Search for the cell housing the specified text and yield its [X, Y] center coordinate. 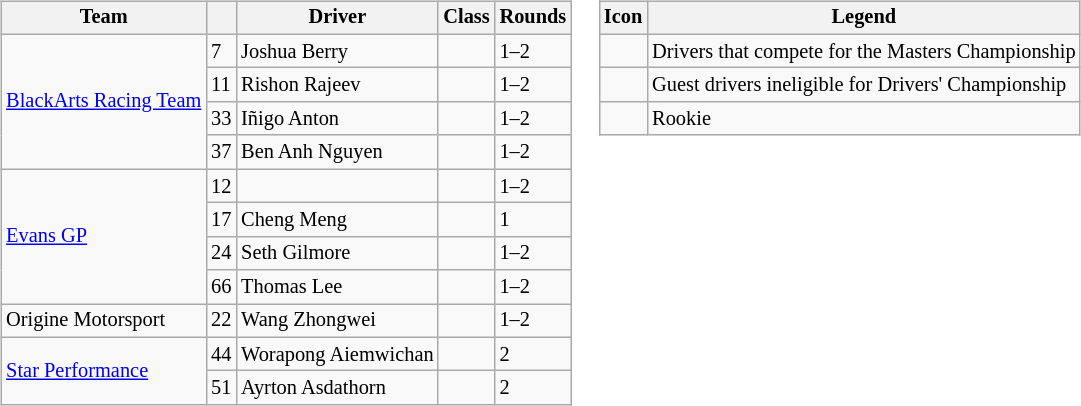
Team [104, 18]
17 [221, 220]
11 [221, 85]
Seth Gilmore [337, 253]
22 [221, 321]
33 [221, 119]
Ayrton Asdathorn [337, 388]
24 [221, 253]
Evans GP [104, 236]
1 [534, 220]
Ben Anh Nguyen [337, 152]
Wang Zhongwei [337, 321]
Guest drivers ineligible for Drivers' Championship [864, 85]
44 [221, 354]
12 [221, 186]
BlackArts Racing Team [104, 102]
Origine Motorsport [104, 321]
Worapong Aiemwichan [337, 354]
Star Performance [104, 370]
Drivers that compete for the Masters Championship [864, 51]
Rounds [534, 18]
Class [466, 18]
Icon [623, 18]
Joshua Berry [337, 51]
Thomas Lee [337, 287]
7 [221, 51]
Iñigo Anton [337, 119]
Driver [337, 18]
Rishon Rajeev [337, 85]
66 [221, 287]
51 [221, 388]
37 [221, 152]
Rookie [864, 119]
Cheng Meng [337, 220]
Legend [864, 18]
